Find where the given text appears and provide that cell's center as [x, y] coordinate. 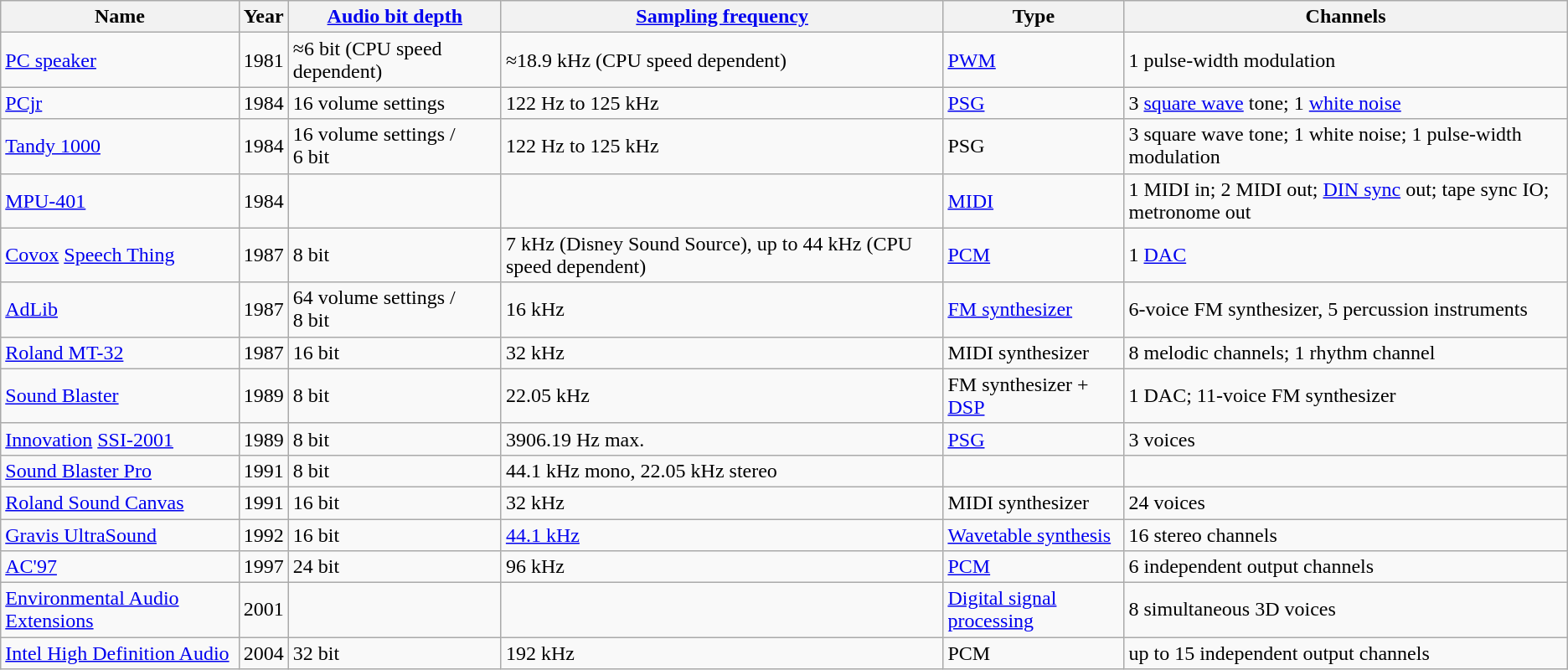
MPU-401 [120, 201]
Tandy 1000 [120, 146]
AC'97 [120, 567]
MIDI [1034, 201]
PC speaker [120, 60]
Channels [1345, 17]
16 volume settings [395, 103]
Gravis UltraSound [120, 535]
Innovation SSI-2001 [120, 439]
AdLib [120, 310]
Wavetable synthesis [1034, 535]
Covox Speech Thing [120, 255]
Environmental Audio Extensions [120, 610]
22.05 kHz [722, 395]
1 pulse-width modulation [1345, 60]
Roland Sound Canvas [120, 502]
1 DAC; 11-voice FM synthesizer [1345, 395]
7 kHz (Disney Sound Source), up to 44 kHz (CPU speed dependent) [722, 255]
1992 [263, 535]
16 kHz [722, 310]
2001 [263, 610]
64 volume settings / 8 bit [395, 310]
44.1 kHz [722, 535]
32 bit [395, 653]
Intel High Definition Audio [120, 653]
2004 [263, 653]
192 kHz [722, 653]
≈6 bit (CPU speed dependent) [395, 60]
8 simultaneous 3D voices [1345, 610]
Roland MT-32 [120, 353]
24 bit [395, 567]
16 volume settings / 6 bit [395, 146]
1 DAC [1345, 255]
Type [1034, 17]
1 MIDI in; 2 MIDI out; DIN sync out; tape sync IO; metronome out [1345, 201]
6-voice FM synthesizer, 5 percussion instruments [1345, 310]
Sampling frequency [722, 17]
Audio bit depth [395, 17]
FM synthesizer [1034, 310]
1981 [263, 60]
3906.19 Hz max. [722, 439]
FM synthesizer + DSP [1034, 395]
up to 15 independent output channels [1345, 653]
Name [120, 17]
96 kHz [722, 567]
PWM [1034, 60]
3 square wave tone; 1 white noise [1345, 103]
1997 [263, 567]
8 melodic channels; 1 rhythm channel [1345, 353]
Sound Blaster [120, 395]
Digital signal processing [1034, 610]
3 voices [1345, 439]
44.1 kHz mono, 22.05 kHz stereo [722, 471]
Sound Blaster Pro [120, 471]
≈18.9 kHz (CPU speed dependent) [722, 60]
24 voices [1345, 502]
6 independent output channels [1345, 567]
3 square wave tone; 1 white noise; 1 pulse-width modulation [1345, 146]
Year [263, 17]
16 stereo channels [1345, 535]
PCjr [120, 103]
